Extract the (x, y) coordinate from the center of the cell holding the provided text.  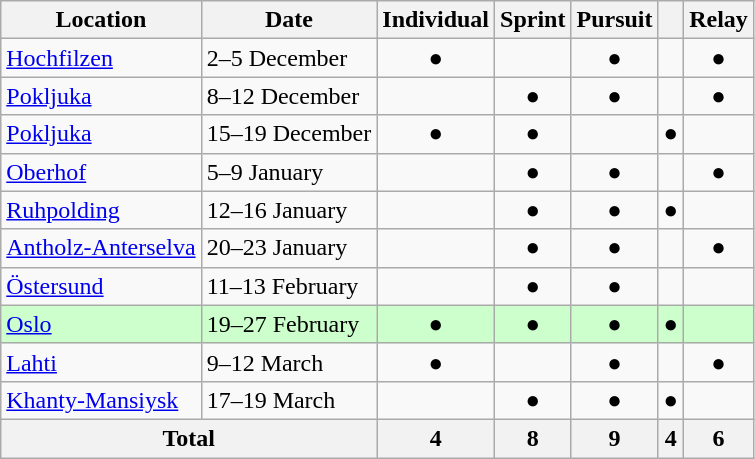
Lahti (101, 362)
20–23 January (289, 248)
5–9 January (289, 172)
8 (533, 438)
Östersund (101, 286)
Oslo (101, 324)
12–16 January (289, 210)
Individual (436, 20)
19–27 February (289, 324)
15–19 December (289, 134)
Pursuit (614, 20)
11–13 February (289, 286)
Sprint (533, 20)
9 (614, 438)
Relay (719, 20)
8–12 December (289, 96)
Ruhpolding (101, 210)
Khanty-Mansiysk (101, 400)
Location (101, 20)
Antholz-Anterselva (101, 248)
Oberhof (101, 172)
Total (189, 438)
Date (289, 20)
6 (719, 438)
Hochfilzen (101, 58)
9–12 March (289, 362)
2–5 December (289, 58)
17–19 March (289, 400)
